Scan for the cell matching the given text and deliver its (x, y) coordinate at center. 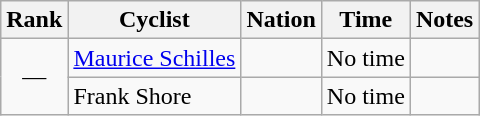
— (34, 77)
Frank Shore (154, 96)
Nation (281, 20)
Rank (34, 20)
Maurice Schilles (154, 58)
Notes (444, 20)
Cyclist (154, 20)
Time (366, 20)
